Extract the (X, Y) coordinate from the center of the cell holding the provided text.  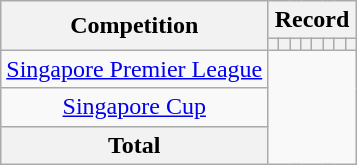
Singapore Cup (134, 107)
Record (312, 20)
Singapore Premier League (134, 69)
Competition (134, 26)
Total (134, 145)
